Return the (x, y) coordinate for the center point of the cell that contains the specified text.  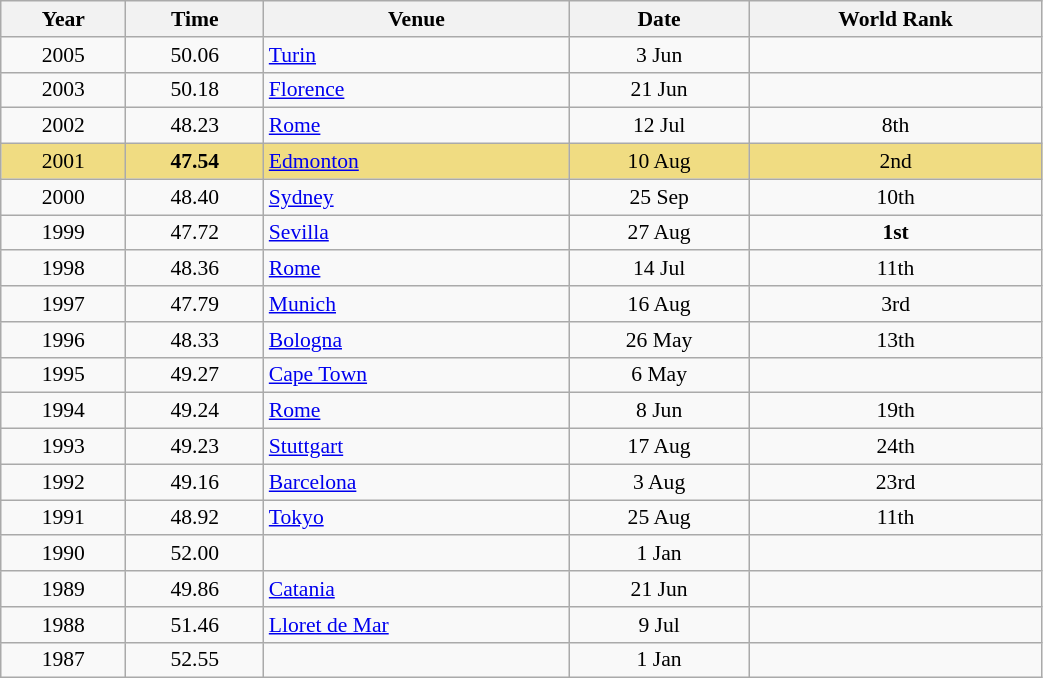
9 Jul (659, 625)
Tokyo (416, 518)
1991 (64, 518)
Sevilla (416, 233)
1992 (64, 482)
Year (64, 19)
1995 (64, 375)
3rd (896, 304)
10th (896, 197)
Time (195, 19)
Turin (416, 55)
47.54 (195, 162)
1993 (64, 447)
24th (896, 447)
8 Jun (659, 411)
1988 (64, 625)
3 Aug (659, 482)
6 May (659, 375)
2002 (64, 126)
49.24 (195, 411)
Catania (416, 589)
25 Aug (659, 518)
2003 (64, 90)
17 Aug (659, 447)
1987 (64, 660)
Lloret de Mar (416, 625)
49.86 (195, 589)
Stuttgart (416, 447)
47.79 (195, 304)
2005 (64, 55)
Sydney (416, 197)
50.18 (195, 90)
51.46 (195, 625)
50.06 (195, 55)
47.72 (195, 233)
1989 (64, 589)
1st (896, 233)
Venue (416, 19)
Bologna (416, 340)
1994 (64, 411)
48.92 (195, 518)
Florence (416, 90)
1996 (64, 340)
Edmonton (416, 162)
19th (896, 411)
52.00 (195, 554)
49.23 (195, 447)
27 Aug (659, 233)
1999 (64, 233)
Barcelona (416, 482)
1990 (64, 554)
26 May (659, 340)
Date (659, 19)
World Rank (896, 19)
49.27 (195, 375)
1998 (64, 269)
14 Jul (659, 269)
10 Aug (659, 162)
49.16 (195, 482)
25 Sep (659, 197)
2000 (64, 197)
48.40 (195, 197)
Munich (416, 304)
52.55 (195, 660)
48.33 (195, 340)
2001 (64, 162)
13th (896, 340)
12 Jul (659, 126)
16 Aug (659, 304)
Cape Town (416, 375)
3 Jun (659, 55)
1997 (64, 304)
48.23 (195, 126)
2nd (896, 162)
8th (896, 126)
23rd (896, 482)
48.36 (195, 269)
